Determine the (X, Y) coordinate at the center of the cell enclosing the given text.  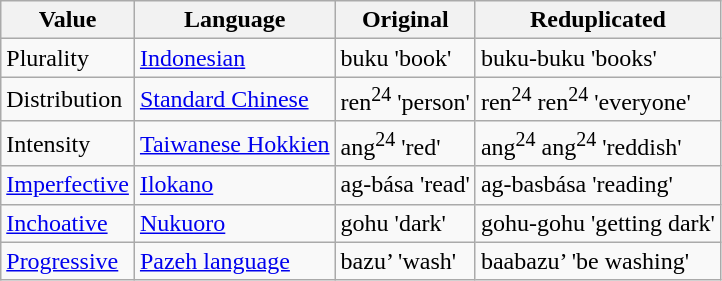
ag-basbása 'reading' (598, 185)
ag-bása 'read' (405, 185)
buku 'book' (405, 58)
Ilokano (234, 185)
bazu’ 'wash' (405, 261)
buku-buku 'books' (598, 58)
ang24 'red' (405, 144)
Value (68, 20)
ang24 ang24 'reddish' (598, 144)
Progressive (68, 261)
Original (405, 20)
Reduplicated (598, 20)
ren24 ren24 'everyone' (598, 100)
Taiwanese Hokkien (234, 144)
Plurality (68, 58)
ren24 'person' (405, 100)
Intensity (68, 144)
gohu-gohu 'getting dark' (598, 223)
Indonesian (234, 58)
Pazeh language (234, 261)
Nukuoro (234, 223)
Standard Chinese (234, 100)
Imperfective (68, 185)
Distribution (68, 100)
baabazu’ 'be washing' (598, 261)
Inchoative (68, 223)
Language (234, 20)
gohu 'dark' (405, 223)
